Identify which cell holds the provided text, then report its (x, y) central coordinate. 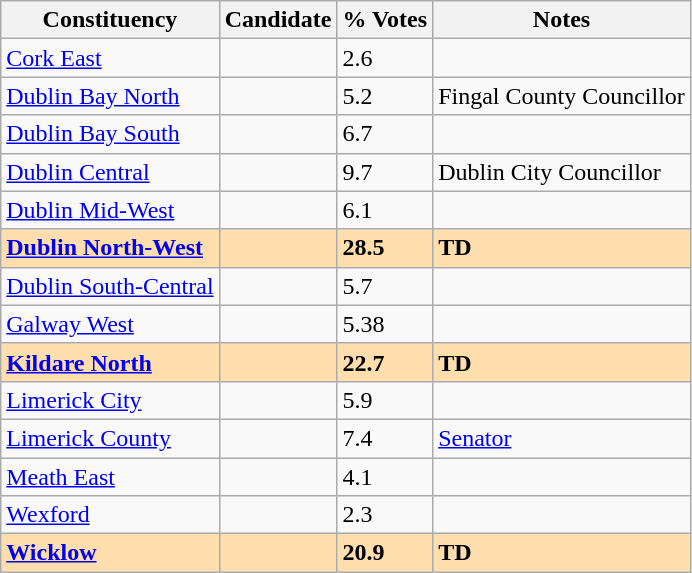
Limerick County (110, 438)
Constituency (110, 20)
Galway West (110, 324)
5.38 (385, 324)
Dublin North-West (110, 248)
Senator (562, 438)
5.2 (385, 96)
Kildare North (110, 362)
5.7 (385, 286)
Cork East (110, 58)
Candidate (278, 20)
2.3 (385, 515)
Notes (562, 20)
Fingal County Councillor (562, 96)
% Votes (385, 20)
9.7 (385, 172)
28.5 (385, 248)
Wexford (110, 515)
4.1 (385, 477)
7.4 (385, 438)
22.7 (385, 362)
Limerick City (110, 400)
Dublin Bay South (110, 134)
2.6 (385, 58)
Wicklow (110, 553)
20.9 (385, 553)
Dublin Bay North (110, 96)
6.7 (385, 134)
5.9 (385, 400)
6.1 (385, 210)
Dublin Mid-West (110, 210)
Dublin Central (110, 172)
Dublin South-Central (110, 286)
Meath East (110, 477)
Dublin City Councillor (562, 172)
